Detect which cell encompasses the target text, then output its [x, y] center coordinate. 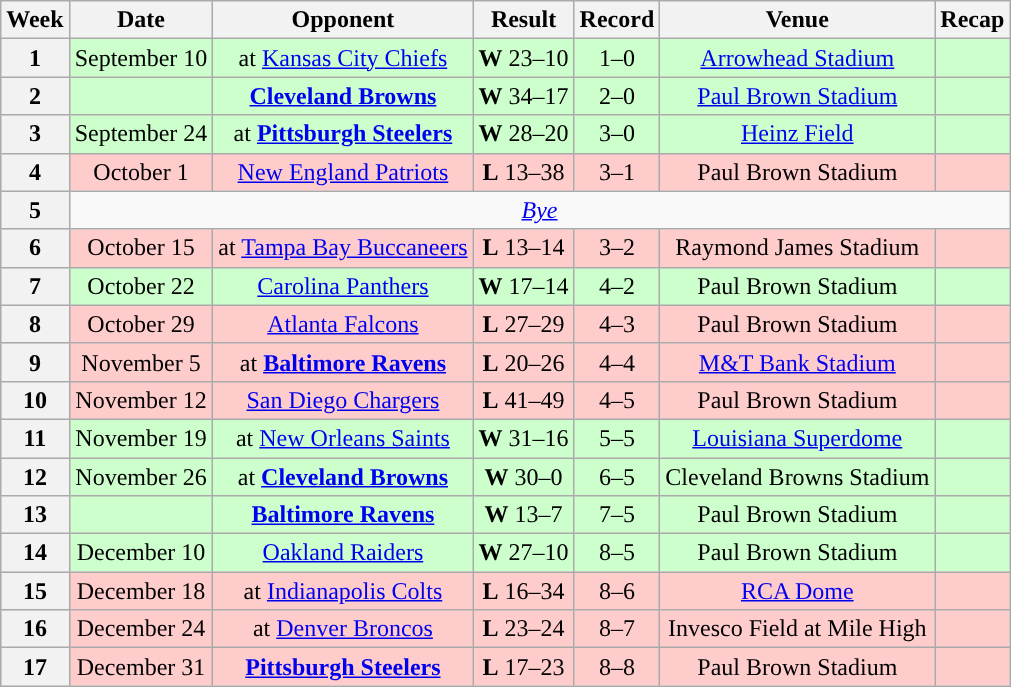
November 12 [141, 400]
W 34–17 [524, 96]
6 [35, 248]
W 23–10 [524, 58]
L 27–29 [524, 324]
1 [35, 58]
at Tampa Bay Buccaneers [343, 248]
14 [35, 553]
December 24 [141, 629]
12 [35, 477]
Heinz Field [798, 134]
4–5 [617, 400]
L 41–49 [524, 400]
16 [35, 629]
4–2 [617, 286]
Bye [540, 210]
San Diego Chargers [343, 400]
W 13–7 [524, 515]
7–5 [617, 515]
4–3 [617, 324]
Atlanta Falcons [343, 324]
Oakland Raiders [343, 553]
W 27–10 [524, 553]
at Cleveland Browns [343, 477]
L 16–34 [524, 591]
at Pittsburgh Steelers [343, 134]
October 29 [141, 324]
17 [35, 667]
Pittsburgh Steelers [343, 667]
Louisiana Superdome [798, 438]
8–6 [617, 591]
3–2 [617, 248]
at New Orleans Saints [343, 438]
8–7 [617, 629]
4 [35, 172]
October 22 [141, 286]
Record [617, 20]
Result [524, 20]
Venue [798, 20]
8–5 [617, 553]
3 [35, 134]
W 31–16 [524, 438]
5–5 [617, 438]
December 10 [141, 553]
8–8 [617, 667]
Week [35, 20]
Date [141, 20]
Baltimore Ravens [343, 515]
W 28–20 [524, 134]
2 [35, 96]
L 17–23 [524, 667]
L 23–24 [524, 629]
September 24 [141, 134]
10 [35, 400]
Carolina Panthers [343, 286]
at Kansas City Chiefs [343, 58]
13 [35, 515]
W 30–0 [524, 477]
Cleveland Browns [343, 96]
4–4 [617, 362]
1–0 [617, 58]
8 [35, 324]
RCA Dome [798, 591]
September 10 [141, 58]
at Denver Broncos [343, 629]
Invesco Field at Mile High [798, 629]
November 5 [141, 362]
December 31 [141, 667]
3–0 [617, 134]
October 1 [141, 172]
7 [35, 286]
at Baltimore Ravens [343, 362]
Recap [972, 20]
M&T Bank Stadium [798, 362]
December 18 [141, 591]
Arrowhead Stadium [798, 58]
November 26 [141, 477]
W 17–14 [524, 286]
L 13–38 [524, 172]
9 [35, 362]
Cleveland Browns Stadium [798, 477]
2–0 [617, 96]
L 13–14 [524, 248]
5 [35, 210]
6–5 [617, 477]
15 [35, 591]
L 20–26 [524, 362]
Raymond James Stadium [798, 248]
October 15 [141, 248]
November 19 [141, 438]
New England Patriots [343, 172]
Opponent [343, 20]
at Indianapolis Colts [343, 591]
11 [35, 438]
3–1 [617, 172]
